For the text-containing cell, return its midpoint in [X, Y] coordinate format. 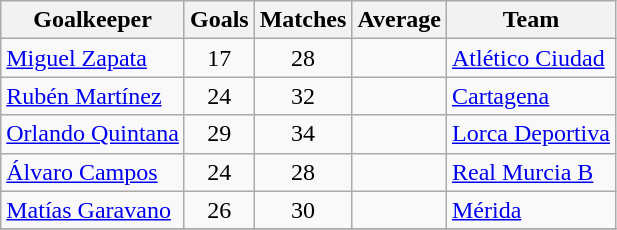
30 [303, 210]
Lorca Deportiva [530, 134]
17 [219, 58]
Miguel Zapata [93, 58]
Matías Garavano [93, 210]
Average [400, 20]
32 [303, 96]
Cartagena [530, 96]
Team [530, 20]
Rubén Martínez [93, 96]
Goals [219, 20]
Álvaro Campos [93, 172]
26 [219, 210]
Matches [303, 20]
34 [303, 134]
Atlético Ciudad [530, 58]
Goalkeeper [93, 20]
Orlando Quintana [93, 134]
29 [219, 134]
Mérida [530, 210]
Real Murcia B [530, 172]
